Detect which cell encompasses the target text, then output its [x, y] center coordinate. 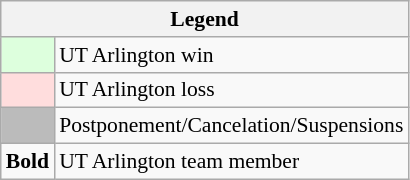
UT Arlington loss [231, 90]
Bold [28, 162]
Postponement/Cancelation/Suspensions [231, 126]
Legend [205, 19]
UT Arlington win [231, 55]
UT Arlington team member [231, 162]
